Find where the given text appears and provide that cell's center as (X, Y) coordinate. 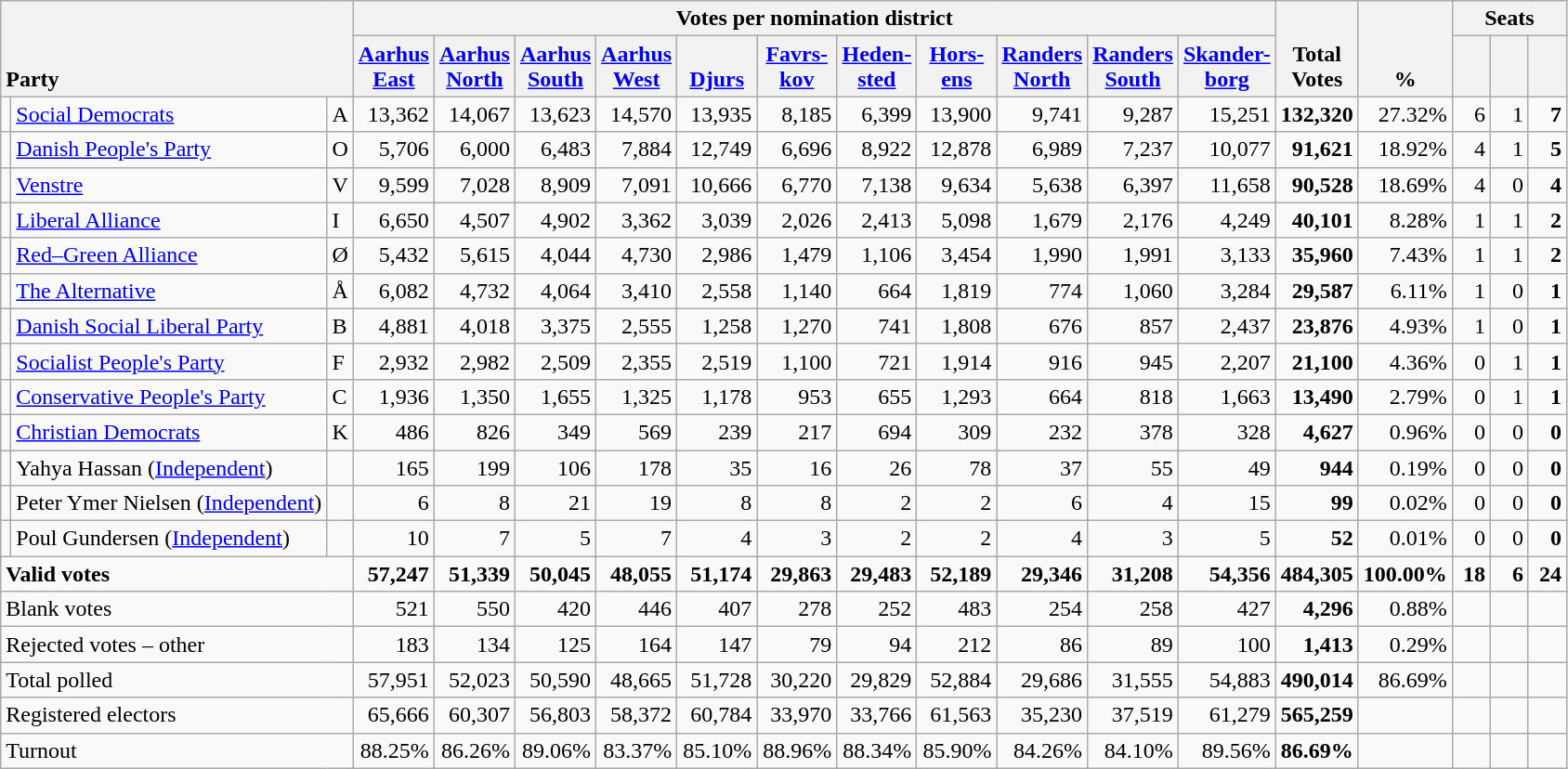
60,307 (474, 715)
741 (877, 326)
Liberal Alliance (169, 220)
1,991 (1133, 255)
Heden- sted (877, 67)
79 (797, 645)
65,666 (394, 715)
Randers South (1133, 67)
49 (1226, 467)
2,355 (637, 361)
Å (340, 291)
3,454 (957, 255)
58,372 (637, 715)
100.00% (1405, 574)
7,138 (877, 185)
50,045 (555, 574)
Aarhus North (474, 67)
2,555 (637, 326)
C (340, 397)
K (340, 432)
944 (1317, 467)
3,375 (555, 326)
57,951 (394, 680)
48,055 (637, 574)
31,555 (1133, 680)
99 (1317, 503)
84.26% (1042, 750)
15 (1226, 503)
Party (177, 48)
676 (1042, 326)
7,884 (637, 150)
2,509 (555, 361)
56,803 (555, 715)
4,018 (474, 326)
232 (1042, 432)
655 (877, 397)
Aarhus West (637, 67)
407 (717, 609)
826 (474, 432)
164 (637, 645)
Total Votes (1317, 48)
14,067 (474, 114)
Blank votes (177, 609)
252 (877, 609)
14,570 (637, 114)
4,730 (637, 255)
57,247 (394, 574)
5,432 (394, 255)
1,350 (474, 397)
18 (1471, 574)
89.56% (1226, 750)
178 (637, 467)
29,587 (1317, 291)
147 (717, 645)
9,287 (1133, 114)
Skander- borg (1226, 67)
1,990 (1042, 255)
2,437 (1226, 326)
4,507 (474, 220)
6.11% (1405, 291)
52,884 (957, 680)
5,098 (957, 220)
51,339 (474, 574)
818 (1133, 397)
Votes per nomination district (814, 19)
1,936 (394, 397)
27.32% (1405, 114)
3,284 (1226, 291)
0.01% (1405, 539)
6,399 (877, 114)
78 (957, 467)
Rejected votes – other (177, 645)
1,100 (797, 361)
4,064 (555, 291)
11,658 (1226, 185)
1,808 (957, 326)
52,023 (474, 680)
29,346 (1042, 574)
3,362 (637, 220)
61,279 (1226, 715)
2,176 (1133, 220)
2,558 (717, 291)
4,627 (1317, 432)
1,325 (637, 397)
52 (1317, 539)
254 (1042, 609)
6,483 (555, 150)
3,039 (717, 220)
23,876 (1317, 326)
Danish Social Liberal Party (169, 326)
Registered electors (177, 715)
1,914 (957, 361)
33,766 (877, 715)
30,220 (797, 680)
B (340, 326)
945 (1133, 361)
217 (797, 432)
134 (474, 645)
90,528 (1317, 185)
% (1405, 48)
4,881 (394, 326)
5,638 (1042, 185)
16 (797, 467)
13,490 (1317, 397)
35,960 (1317, 255)
490,014 (1317, 680)
86.26% (474, 750)
8,922 (877, 150)
13,900 (957, 114)
1,258 (717, 326)
1,140 (797, 291)
29,483 (877, 574)
420 (555, 609)
12,749 (717, 150)
55 (1133, 467)
521 (394, 609)
774 (1042, 291)
31,208 (1133, 574)
40,101 (1317, 220)
13,623 (555, 114)
The Alternative (169, 291)
51,174 (717, 574)
10,666 (717, 185)
183 (394, 645)
88.25% (394, 750)
91,621 (1317, 150)
7,028 (474, 185)
Ø (340, 255)
10 (394, 539)
Socialist People's Party (169, 361)
24 (1548, 574)
48,665 (637, 680)
89 (1133, 645)
484,305 (1317, 574)
5,706 (394, 150)
Aarhus South (555, 67)
2,026 (797, 220)
165 (394, 467)
8,185 (797, 114)
427 (1226, 609)
857 (1133, 326)
84.10% (1133, 750)
9,741 (1042, 114)
26 (877, 467)
33,970 (797, 715)
6,770 (797, 185)
Djurs (717, 67)
349 (555, 432)
88.96% (797, 750)
21,100 (1317, 361)
Red–Green Alliance (169, 255)
4,732 (474, 291)
258 (1133, 609)
Turnout (177, 750)
35 (717, 467)
565,259 (1317, 715)
54,883 (1226, 680)
1,679 (1042, 220)
0.29% (1405, 645)
7,237 (1133, 150)
I (340, 220)
953 (797, 397)
Conservative People's Party (169, 397)
1,819 (957, 291)
Yahya Hassan (Independent) (169, 467)
212 (957, 645)
6,696 (797, 150)
15,251 (1226, 114)
83.37% (637, 750)
2,986 (717, 255)
61,563 (957, 715)
1,663 (1226, 397)
1,270 (797, 326)
4,902 (555, 220)
52,189 (957, 574)
6,082 (394, 291)
446 (637, 609)
18.69% (1405, 185)
2.79% (1405, 397)
6,989 (1042, 150)
60,784 (717, 715)
37 (1042, 467)
1,293 (957, 397)
85.10% (717, 750)
Favrs- kov (797, 67)
18.92% (1405, 150)
10,077 (1226, 150)
9,634 (957, 185)
1,479 (797, 255)
486 (394, 432)
6,397 (1133, 185)
328 (1226, 432)
0.88% (1405, 609)
35,230 (1042, 715)
309 (957, 432)
5,615 (474, 255)
O (340, 150)
54,356 (1226, 574)
21 (555, 503)
0.96% (1405, 432)
1,655 (555, 397)
51,728 (717, 680)
94 (877, 645)
F (340, 361)
6,650 (394, 220)
1,060 (1133, 291)
Seats (1509, 19)
37,519 (1133, 715)
550 (474, 609)
88.34% (877, 750)
1,413 (1317, 645)
2,519 (717, 361)
132,320 (1317, 114)
Total polled (177, 680)
4.93% (1405, 326)
Poul Gundersen (Independent) (169, 539)
V (340, 185)
721 (877, 361)
29,863 (797, 574)
13,935 (717, 114)
19 (637, 503)
8,909 (555, 185)
8.28% (1405, 220)
9,599 (394, 185)
1,178 (717, 397)
Danish People's Party (169, 150)
278 (797, 609)
125 (555, 645)
4.36% (1405, 361)
100 (1226, 645)
A (340, 114)
Social Democrats (169, 114)
4,249 (1226, 220)
483 (957, 609)
6,000 (474, 150)
2,207 (1226, 361)
239 (717, 432)
Christian Democrats (169, 432)
3,410 (637, 291)
694 (877, 432)
29,686 (1042, 680)
13,362 (394, 114)
1,106 (877, 255)
Hors- ens (957, 67)
7.43% (1405, 255)
3,133 (1226, 255)
50,590 (555, 680)
0.02% (1405, 503)
2,413 (877, 220)
7,091 (637, 185)
569 (637, 432)
2,982 (474, 361)
85.90% (957, 750)
0.19% (1405, 467)
29,829 (877, 680)
Venstre (169, 185)
Peter Ymer Nielsen (Independent) (169, 503)
378 (1133, 432)
2,932 (394, 361)
106 (555, 467)
86 (1042, 645)
4,296 (1317, 609)
916 (1042, 361)
Valid votes (177, 574)
4,044 (555, 255)
199 (474, 467)
Aarhus East (394, 67)
12,878 (957, 150)
89.06% (555, 750)
Randers North (1042, 67)
